Pinpoint the cell where the given text exists, returning its [x, y] midpoint coordinate. 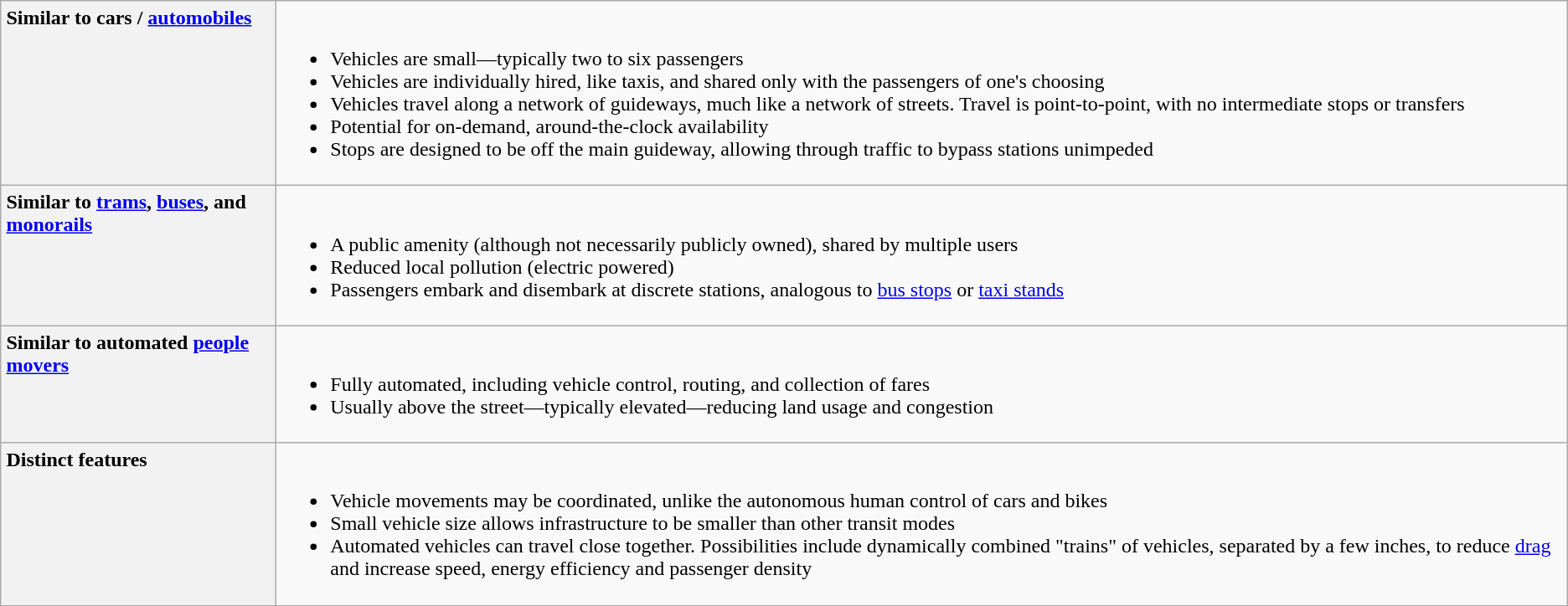
Distinct features [138, 524]
Similar to trams, buses, and monorails [138, 256]
Similar to cars / automobiles [138, 94]
Similar to automated people movers [138, 384]
